Scan for the cell matching the given text and deliver its [X, Y] coordinate at center. 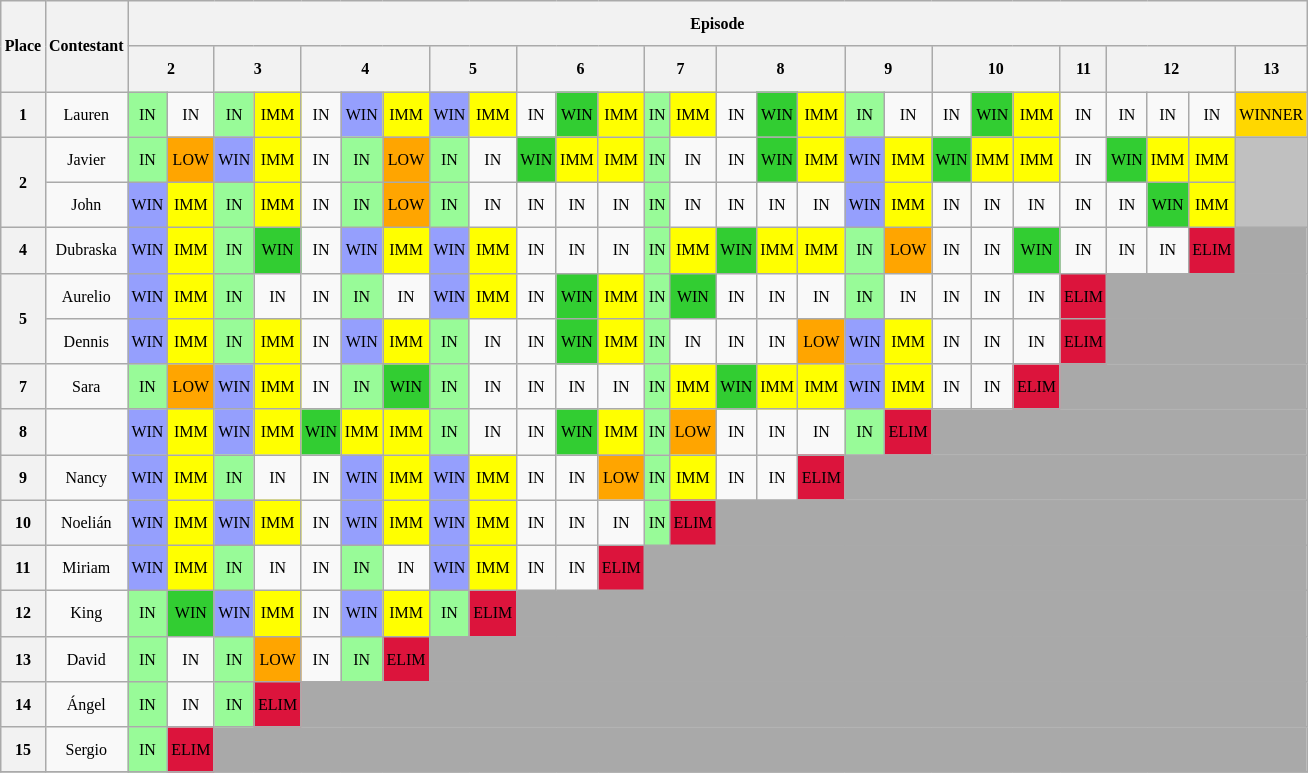
3 [258, 68]
WINNER [1271, 114]
15 [23, 748]
Dubraska [86, 250]
Nancy [86, 476]
Ángel [86, 704]
Contestant [86, 46]
David [86, 658]
Sara [86, 386]
Javier [86, 160]
6 [580, 68]
Dennis [86, 340]
Episode [718, 22]
Lauren [86, 114]
Miriam [86, 568]
Noelián [86, 522]
14 [23, 704]
Sergio [86, 748]
Aurelio [86, 296]
1 [23, 114]
Place [23, 46]
King [86, 612]
John [86, 204]
